Extract the [x, y] coordinate from the center of the cell holding the provided text.  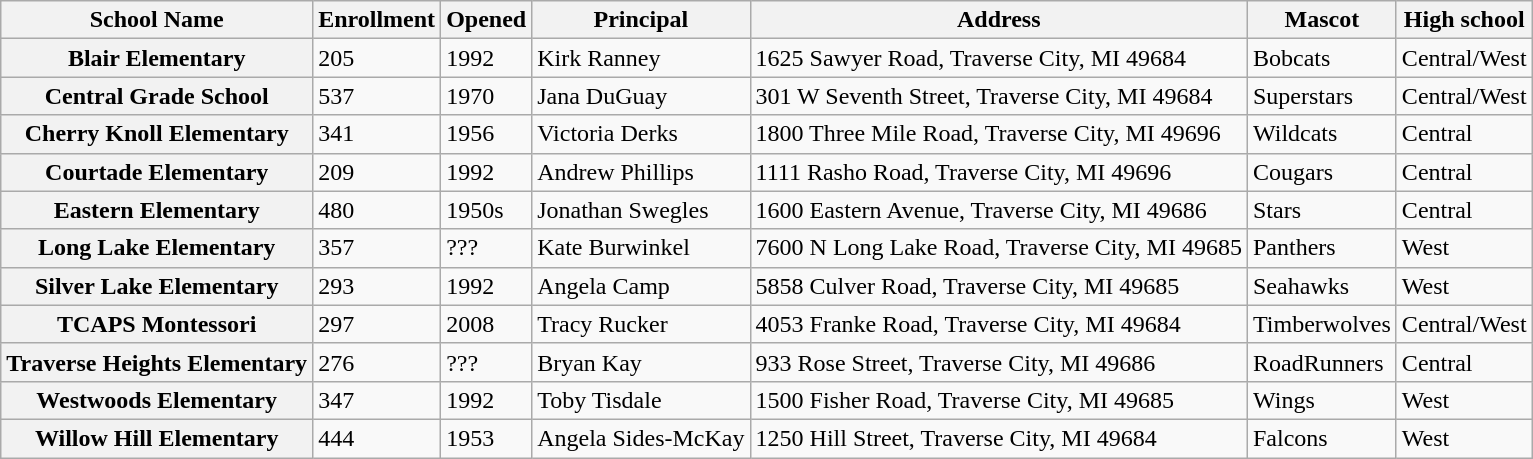
1500 Fisher Road, Traverse City, MI 49685 [998, 400]
209 [377, 172]
4053 Franke Road, Traverse City, MI 49684 [998, 324]
2008 [486, 324]
Stars [1322, 210]
301 W Seventh Street, Traverse City, MI 49684 [998, 96]
Long Lake Elementary [157, 248]
933 Rose Street, Traverse City, MI 49686 [998, 362]
1800 Three Mile Road, Traverse City, MI 49696 [998, 134]
Falcons [1322, 438]
1625 Sawyer Road, Traverse City, MI 49684 [998, 58]
Westwoods Elementary [157, 400]
Bryan Kay [641, 362]
Angela Camp [641, 286]
Toby Tisdale [641, 400]
1970 [486, 96]
Jana DuGuay [641, 96]
1950s [486, 210]
5858 Culver Road, Traverse City, MI 49685 [998, 286]
205 [377, 58]
Angela Sides-McKay [641, 438]
Blair Elementary [157, 58]
Bobcats [1322, 58]
1956 [486, 134]
Superstars [1322, 96]
293 [377, 286]
Cherry Knoll Elementary [157, 134]
Kirk Ranney [641, 58]
Wings [1322, 400]
480 [377, 210]
Seahawks [1322, 286]
276 [377, 362]
Eastern Elementary [157, 210]
Principal [641, 20]
Timberwolves [1322, 324]
Willow Hill Elementary [157, 438]
Cougars [1322, 172]
Traverse Heights Elementary [157, 362]
1250 Hill Street, Traverse City, MI 49684 [998, 438]
RoadRunners [1322, 362]
Opened [486, 20]
Silver Lake Elementary [157, 286]
347 [377, 400]
Wildcats [1322, 134]
444 [377, 438]
TCAPS Montessori [157, 324]
341 [377, 134]
Address [998, 20]
Kate Burwinkel [641, 248]
High school [1464, 20]
Andrew Phillips [641, 172]
Jonathan Swegles [641, 210]
Enrollment [377, 20]
Mascot [1322, 20]
Central Grade School [157, 96]
1953 [486, 438]
357 [377, 248]
297 [377, 324]
Panthers [1322, 248]
7600 N Long Lake Road, Traverse City, MI 49685 [998, 248]
1600 Eastern Avenue, Traverse City, MI 49686 [998, 210]
537 [377, 96]
Victoria Derks [641, 134]
Tracy Rucker [641, 324]
1111 Rasho Road, Traverse City, MI 49696 [998, 172]
School Name [157, 20]
Courtade Elementary [157, 172]
